Return the [x, y] coordinate for the center point of the cell that contains the specified text.  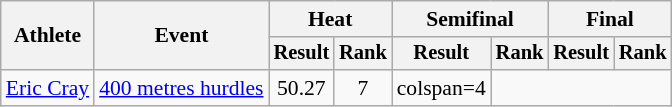
colspan=4 [442, 88]
Athlete [48, 36]
Semifinal [470, 19]
Final [610, 19]
Eric Cray [48, 88]
400 metres hurdles [181, 88]
50.27 [302, 88]
Event [181, 36]
7 [363, 88]
Heat [330, 19]
